Return the (x, y) coordinate for the center point of the cell that contains the specified text.  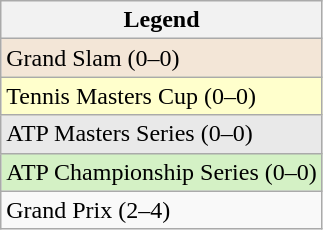
Grand Prix (2–4) (162, 210)
Grand Slam (0–0) (162, 58)
Tennis Masters Cup (0–0) (162, 96)
ATP Championship Series (0–0) (162, 172)
ATP Masters Series (0–0) (162, 134)
Legend (162, 20)
